Scan for the cell matching the given text and deliver its [x, y] coordinate at center. 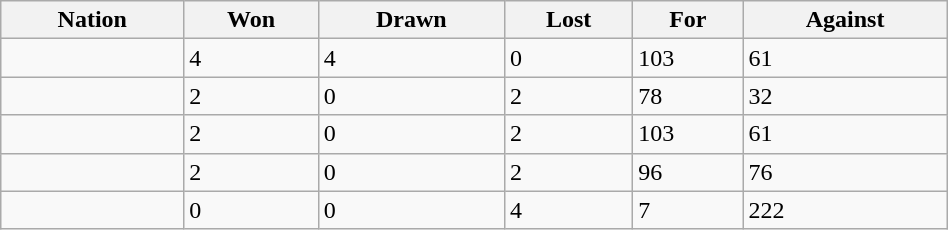
222 [845, 210]
Lost [568, 20]
Against [845, 20]
Drawn [411, 20]
96 [688, 172]
Won [252, 20]
Nation [92, 20]
76 [845, 172]
For [688, 20]
32 [845, 96]
78 [688, 96]
7 [688, 210]
